Provide the (X, Y) coordinate of the cell's center where the given text is located.  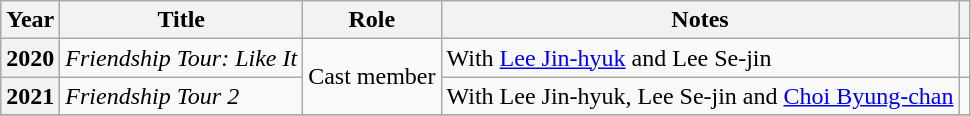
Notes (700, 20)
Cast member (372, 77)
With Lee Jin-hyuk, Lee Se-jin and Choi Byung-chan (700, 96)
Year (30, 20)
With Lee Jin-hyuk and Lee Se-jin (700, 58)
Role (372, 20)
Friendship Tour: Like It (182, 58)
2020 (30, 58)
2021 (30, 96)
Title (182, 20)
Friendship Tour 2 (182, 96)
